Output the (x, y) coordinate of the center of the cell containing the given text.  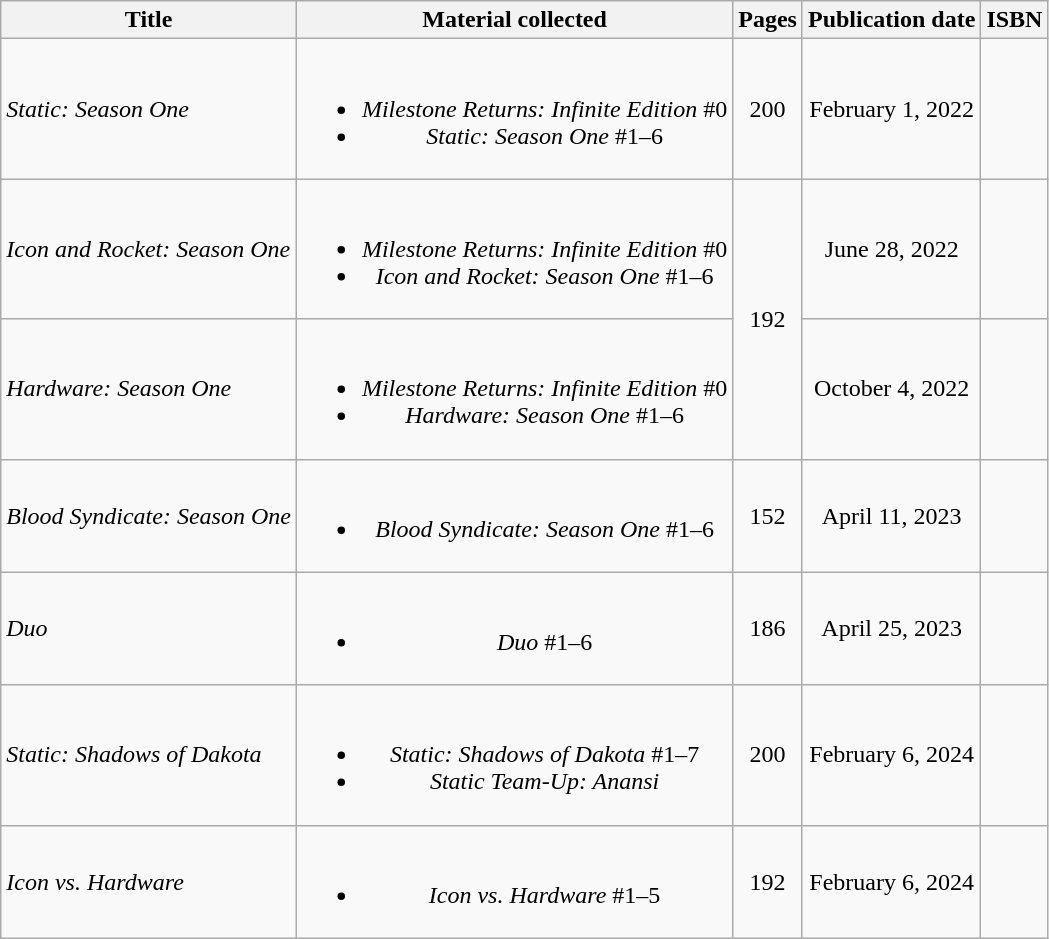
Icon vs. Hardware #1–5 (514, 882)
June 28, 2022 (891, 249)
152 (768, 516)
Milestone Returns: Infinite Edition #0Static: Season One #1–6 (514, 109)
Milestone Returns: Infinite Edition #0Hardware: Season One #1–6 (514, 389)
April 25, 2023 (891, 628)
February 1, 2022 (891, 109)
Material collected (514, 20)
Pages (768, 20)
October 4, 2022 (891, 389)
Duo (149, 628)
Static: Shadows of Dakota #1–7Static Team-Up: Anansi (514, 755)
186 (768, 628)
Blood Syndicate: Season One (149, 516)
Icon vs. Hardware (149, 882)
Icon and Rocket: Season One (149, 249)
Publication date (891, 20)
ISBN (1014, 20)
April 11, 2023 (891, 516)
Blood Syndicate: Season One #1–6 (514, 516)
Static: Shadows of Dakota (149, 755)
Hardware: Season One (149, 389)
Duo #1–6 (514, 628)
Static: Season One (149, 109)
Milestone Returns: Infinite Edition #0Icon and Rocket: Season One #1–6 (514, 249)
Title (149, 20)
